Scan for the cell matching the given text and deliver its (X, Y) coordinate at center. 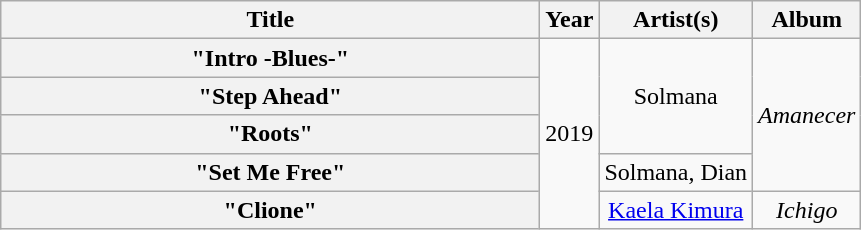
Album (807, 20)
"Roots" (270, 134)
Solmana, Dian (676, 172)
Amanecer (807, 115)
Year (570, 20)
"Step Ahead" (270, 96)
Title (270, 20)
"Clione" (270, 210)
"Set Me Free" (270, 172)
"Intro -Blues-" (270, 58)
Ichigo (807, 210)
Kaela Kimura (676, 210)
Artist(s) (676, 20)
Solmana (676, 96)
2019 (570, 134)
